Provide the (x, y) coordinate of the cell's center where the given text is located.  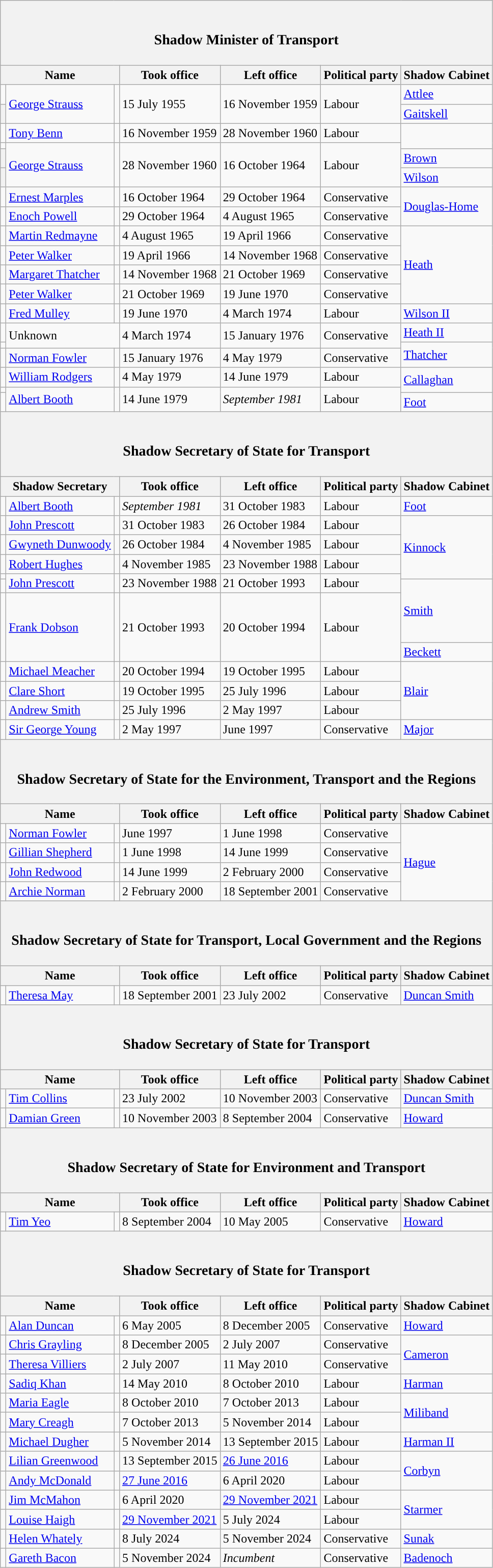
Brown (447, 158)
Frank Dobson (60, 628)
Thatcher (447, 355)
Shadow Minister of Transport (247, 33)
Beckett (447, 652)
8 July 2024 (170, 1538)
Enoch Powell (60, 216)
Shadow Secretary of State for Environment and Transport (247, 1160)
Starmer (447, 1509)
Sunak (447, 1538)
Heath II (447, 333)
Shadow Secretary (60, 486)
Tim Collins (60, 1099)
Gaitskell (447, 114)
6 May 2005 (170, 1325)
Harman (447, 1384)
Unknown (63, 335)
Margaret Thatcher (60, 275)
27 June 2016 (170, 1480)
Robert Hughes (60, 564)
Damian Green (60, 1118)
Shadow Secretary of State for Transport, Local Government and the Regions (247, 934)
Andrew Smith (60, 710)
Gareth Bacon (60, 1558)
Helen Whately (60, 1538)
Corbyn (447, 1471)
Fred Mulley (60, 313)
Incumbent (270, 1558)
Chris Grayling (60, 1345)
Wilson (447, 177)
Tony Benn (60, 133)
Wilson II (447, 313)
Cameron (447, 1354)
Clare Short (60, 690)
John Redwood (60, 872)
Miliband (447, 1413)
Louise Haigh (60, 1519)
Archie Norman (60, 891)
Ernest Marples (60, 197)
Harman II (447, 1442)
Blair (447, 690)
Michael Meacher (60, 671)
Lilian Greenwood (60, 1461)
Hague (447, 862)
William Rodgers (60, 377)
Major (447, 730)
Theresa Villiers (60, 1364)
Alan Duncan (60, 1325)
Badenoch (447, 1558)
Andy McDonald (60, 1480)
Michael Dugher (60, 1442)
10 May 2005 (270, 1221)
Smith (447, 611)
5 July 2024 (270, 1519)
Theresa May (60, 995)
26 June 2016 (270, 1461)
Heath (447, 265)
14 May 2010 (170, 1384)
Attlee (447, 94)
Maria Eagle (60, 1403)
Gwyneth Dunwoody (60, 545)
Shadow Secretary of State for the Environment, Transport and the Regions (247, 772)
Sadiq Khan (60, 1384)
15 July 1955 (170, 104)
Jim McMahon (60, 1500)
Douglas-Home (447, 206)
Sir George Young (60, 730)
Mary Creagh (60, 1422)
Tim Yeo (60, 1221)
Callaghan (447, 380)
Kinnock (447, 547)
Martin Redmayne (60, 236)
11 May 2010 (270, 1364)
Gillian Shepherd (60, 853)
